Return (X, Y) of the center of cell containing provided text 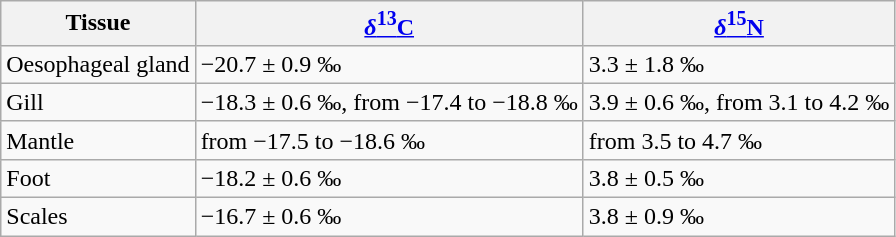
3.8 ± 0.9 ‰ (739, 217)
δ13C (389, 24)
Gill (98, 102)
−18.3 ± 0.6 ‰, from −17.4 to −18.8 ‰ (389, 102)
from 3.5 to 4.7 ‰ (739, 140)
−20.7 ± 0.9 ‰ (389, 64)
Scales (98, 217)
3.8 ± 0.5 ‰ (739, 178)
Tissue (98, 24)
from −17.5 to −18.6 ‰ (389, 140)
Mantle (98, 140)
3.3 ± 1.8 ‰ (739, 64)
−18.2 ± 0.6 ‰ (389, 178)
−16.7 ± 0.6 ‰ (389, 217)
Foot (98, 178)
δ15N (739, 24)
3.9 ± 0.6 ‰, from 3.1 to 4.2 ‰ (739, 102)
Oesophageal gland (98, 64)
